Scan for the cell matching the given text and deliver its [x, y] coordinate at center. 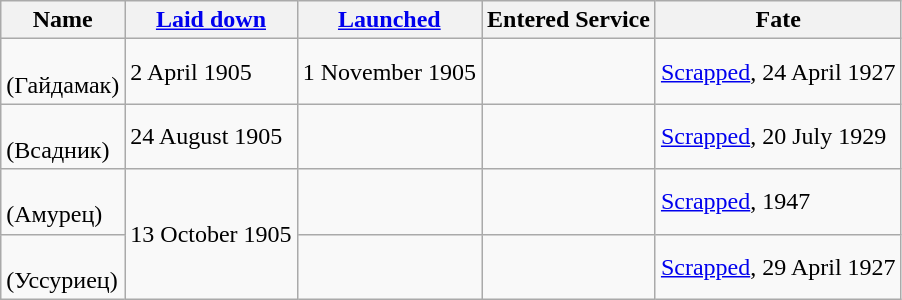
Entered Service [569, 20]
Name [63, 20]
24 August 1905 [211, 136]
(Гайдамак) [63, 72]
Scrapped, 20 July 1929 [778, 136]
Scrapped, 1947 [778, 202]
Launched [389, 20]
Fate [778, 20]
13 October 1905 [211, 234]
Laid down [211, 20]
(Уссуриец) [63, 266]
(Всадник) [63, 136]
Scrapped, 29 April 1927 [778, 266]
2 April 1905 [211, 72]
Scrapped, 24 April 1927 [778, 72]
1 November 1905 [389, 72]
(Амурец) [63, 202]
